Output the [x, y] coordinate of the center of the cell containing the given text.  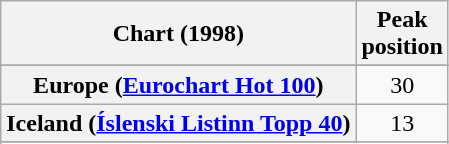
13 [402, 123]
Peakposition [402, 34]
Europe (Eurochart Hot 100) [178, 85]
Chart (1998) [178, 34]
Iceland (Íslenski Listinn Topp 40) [178, 123]
30 [402, 85]
